Locate the cell with the specified text and output its [X, Y] center coordinate. 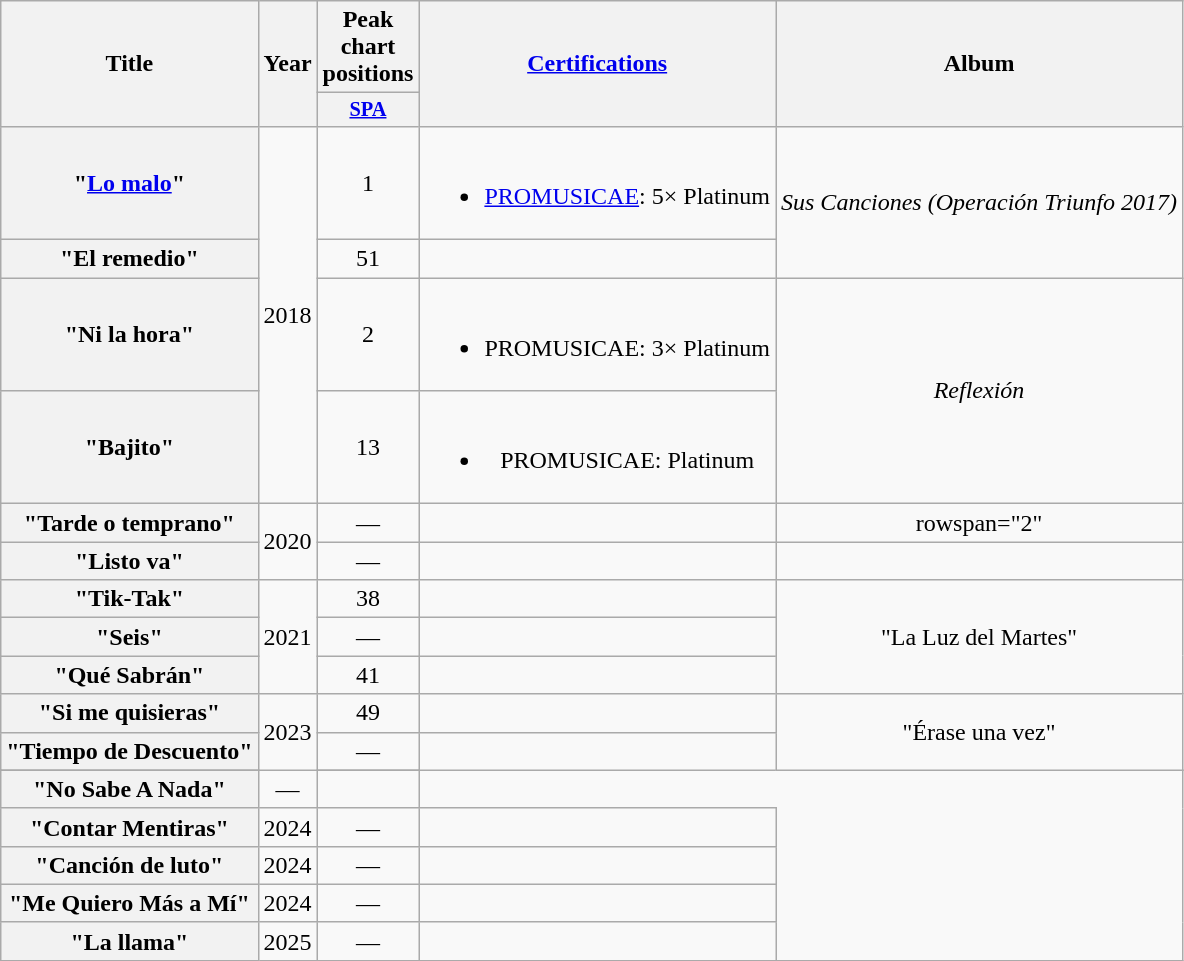
41 [368, 675]
2018 [288, 314]
"Tarde o temprano" [130, 523]
"El remedio" [130, 259]
"Listo va" [130, 561]
2025 [288, 941]
"Contar Mentiras" [130, 827]
"Tiempo de Descuento" [130, 751]
"Me Quiero Más a Mí" [130, 903]
2021 [288, 637]
2020 [288, 542]
"Lo malo" [130, 182]
SPA [368, 110]
"Érase una vez" [980, 732]
"Qué Sabrán" [130, 675]
rowspan="2" [980, 523]
49 [368, 713]
"Ni la hora" [130, 334]
"Bajito" [130, 448]
2 [368, 334]
PROMUSICAE: Platinum [598, 448]
PROMUSICAE: 5× Platinum [598, 182]
Year [288, 64]
Reflexión [980, 391]
2023 [288, 732]
38 [368, 599]
"Si me quisieras" [130, 713]
"La llama" [130, 941]
Peak chart positions [368, 47]
PROMUSICAE: 3× Platinum [598, 334]
"Tik-Tak" [130, 599]
Sus Canciones (Operación Triunfo 2017) [980, 202]
1 [368, 182]
"Canción de luto" [130, 865]
Title [130, 64]
"La Luz del Martes" [980, 637]
Album [980, 64]
"No Sabe A Nada" [130, 789]
"Seis" [130, 637]
13 [368, 448]
51 [368, 259]
Certifications [598, 64]
